Capture the cell that displays the provided text and extract its (X, Y) central coordinate. 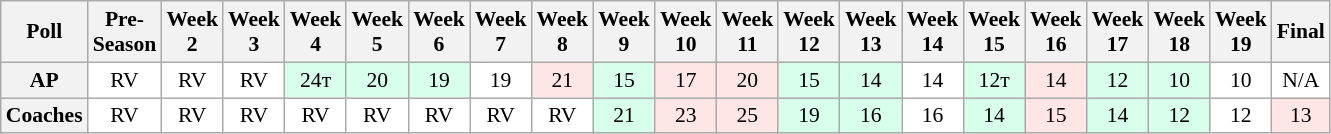
Week4 (316, 32)
Final (1301, 32)
23 (686, 116)
Week7 (501, 32)
Coaches (44, 116)
Poll (44, 32)
13 (1301, 116)
Week19 (1241, 32)
Week9 (624, 32)
17 (686, 80)
24т (316, 80)
Week16 (1056, 32)
Week18 (1179, 32)
N/A (1301, 80)
Week3 (254, 32)
Week2 (192, 32)
Week17 (1118, 32)
Week12 (809, 32)
25 (748, 116)
Week11 (748, 32)
Week10 (686, 32)
Week8 (562, 32)
Pre-Season (125, 32)
Week15 (994, 32)
Week6 (439, 32)
Week14 (933, 32)
Week5 (377, 32)
Week13 (871, 32)
12т (994, 80)
AP (44, 80)
